Output the (x, y) coordinate of the center of the cell containing the given text.  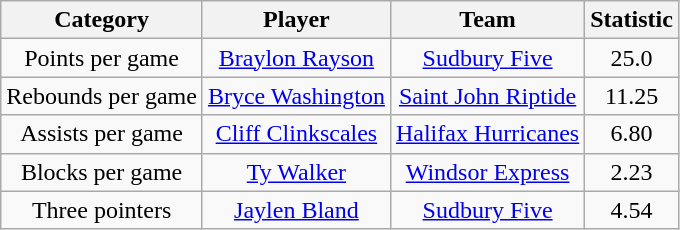
Three pointers (102, 210)
6.80 (632, 134)
Team (487, 20)
Statistic (632, 20)
Category (102, 20)
Player (296, 20)
25.0 (632, 58)
Windsor Express (487, 172)
Ty Walker (296, 172)
Bryce Washington (296, 96)
2.23 (632, 172)
Jaylen Bland (296, 210)
11.25 (632, 96)
Saint John Riptide (487, 96)
Points per game (102, 58)
4.54 (632, 210)
Braylon Rayson (296, 58)
Rebounds per game (102, 96)
Halifax Hurricanes (487, 134)
Blocks per game (102, 172)
Cliff Clinkscales (296, 134)
Assists per game (102, 134)
